Detect which cell encompasses the target text, then output its (x, y) center coordinate. 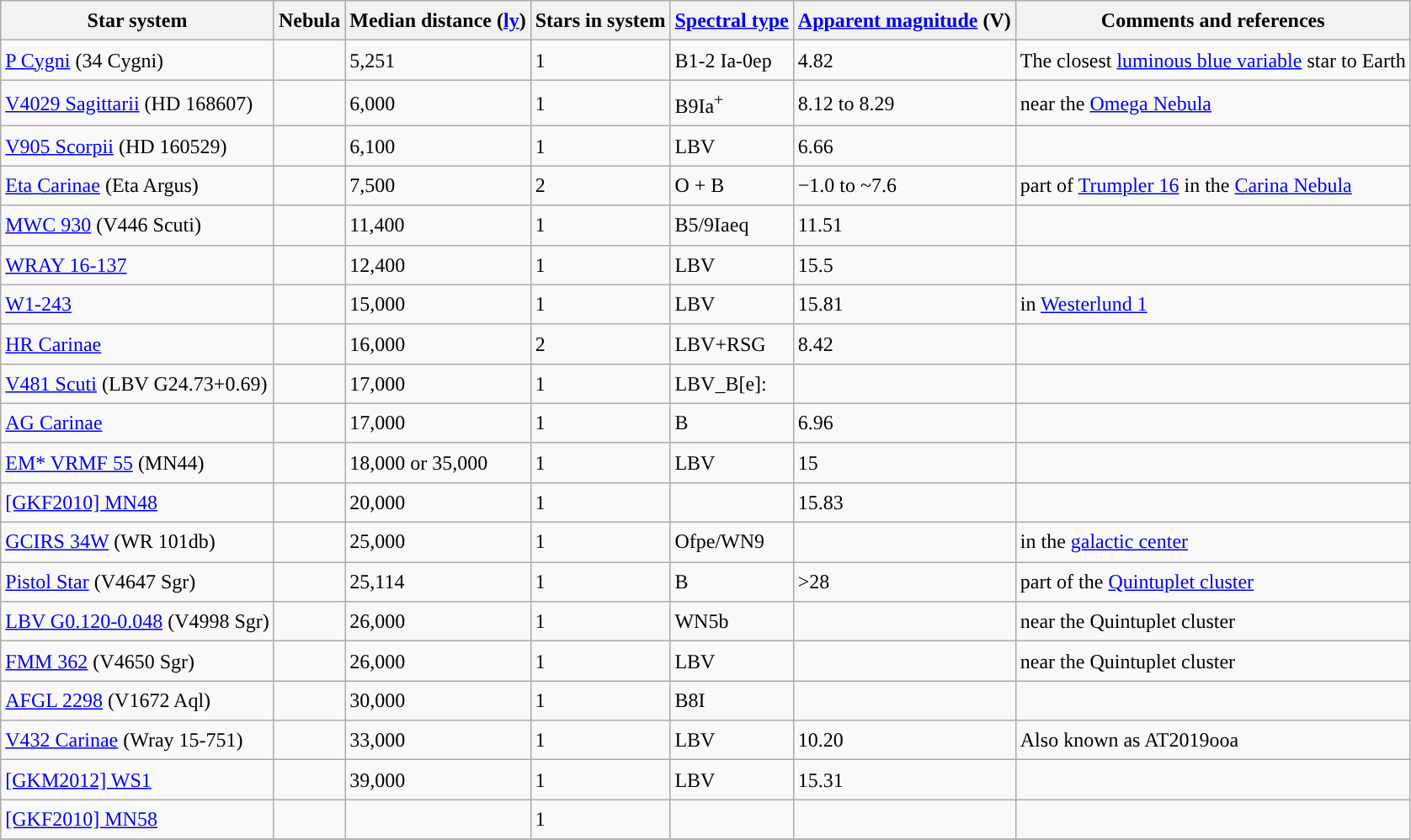
25,000 (438, 542)
Pistol Star (V4647 Sgr) (138, 582)
LBV_B[e]: (732, 384)
W1-243 (138, 305)
Apparent magnitude (V) (904, 20)
6.66 (904, 146)
39,000 (438, 779)
B8I (732, 700)
25,114 (438, 582)
30,000 (438, 700)
6,000 (438, 103)
B5/9Iaeq (732, 226)
10.20 (904, 741)
>28 (904, 582)
6,100 (438, 146)
−1.0 to ~7.6 (904, 185)
15.31 (904, 779)
The closest luminous blue variable star to Earth (1212, 61)
Eta Carinae (Eta Argus) (138, 185)
15.81 (904, 305)
33,000 (438, 741)
AFGL 2298 (V1672 Aql) (138, 700)
6.96 (904, 423)
WRAY 16-137 (138, 264)
part of Trumpler 16 in the Carina Nebula (1212, 185)
Stars in system (600, 20)
part of the Quintuplet cluster (1212, 582)
[GKF2010] MN48 (138, 502)
7,500 (438, 185)
AG Carinae (138, 423)
in the galactic center (1212, 542)
15.5 (904, 264)
15,000 (438, 305)
15 (904, 463)
[GKM2012] WS1 (138, 779)
Ofpe/WN9 (732, 542)
MWC 930 (V446 Scuti) (138, 226)
HR Carinae (138, 343)
GCIRS 34W (WR 101db) (138, 542)
V4029 Sagittarii (HD 168607) (138, 103)
[GKF2010] MN58 (138, 820)
15.83 (904, 502)
FMM 362 (V4650 Sgr) (138, 662)
B9Ia+ (732, 103)
V481 Scuti (LBV G24.73+0.69) (138, 384)
P Cygni (34 Cygni) (138, 61)
B1-2 Ia-0ep (732, 61)
20,000 (438, 502)
Spectral type (732, 20)
Comments and references (1212, 20)
LBV+RSG (732, 343)
8.42 (904, 343)
18,000 or 35,000 (438, 463)
V905 Scorpii (HD 160529) (138, 146)
16,000 (438, 343)
Median distance (ly) (438, 20)
in Westerlund 1 (1212, 305)
LBV G0.120-0.048 (V4998 Sgr) (138, 621)
near the Omega Nebula (1212, 103)
4.82 (904, 61)
8.12 to 8.29 (904, 103)
11,400 (438, 226)
V432 Carinae (Wray 15-751) (138, 741)
O + B (732, 185)
11.51 (904, 226)
Also known as AT2019ooa (1212, 741)
WN5b (732, 621)
12,400 (438, 264)
Nebula (309, 20)
EM* VRMF 55 (MN44) (138, 463)
Star system (138, 20)
5,251 (438, 61)
